Scan for the cell matching the given text and deliver its [X, Y] coordinate at center. 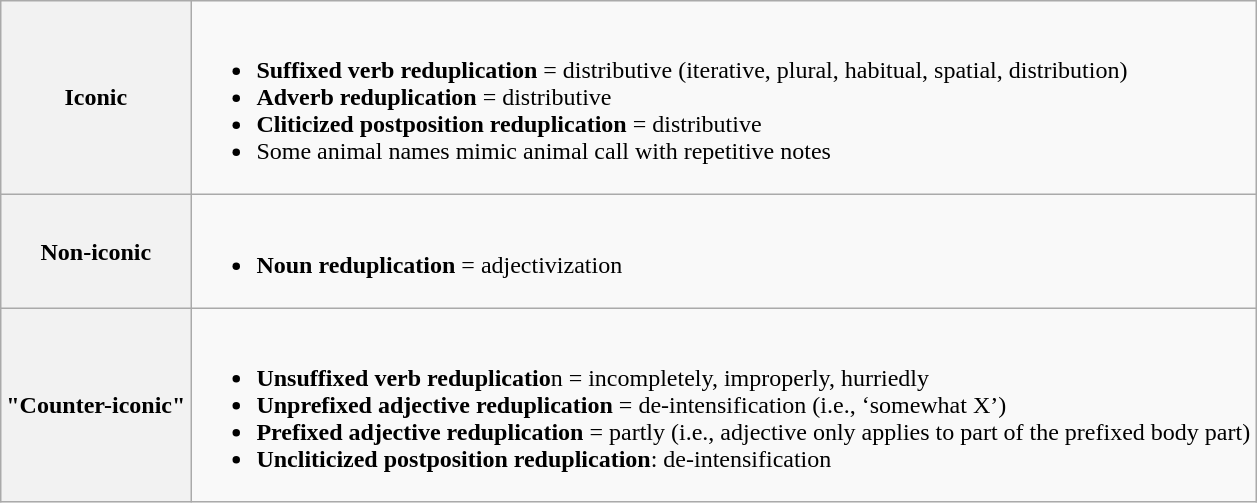
Noun reduplication = adjectivization [724, 252]
"Counter-iconic" [96, 405]
Iconic [96, 98]
Non-iconic [96, 252]
